Output the [x, y] coordinate of the center of the cell containing the given text.  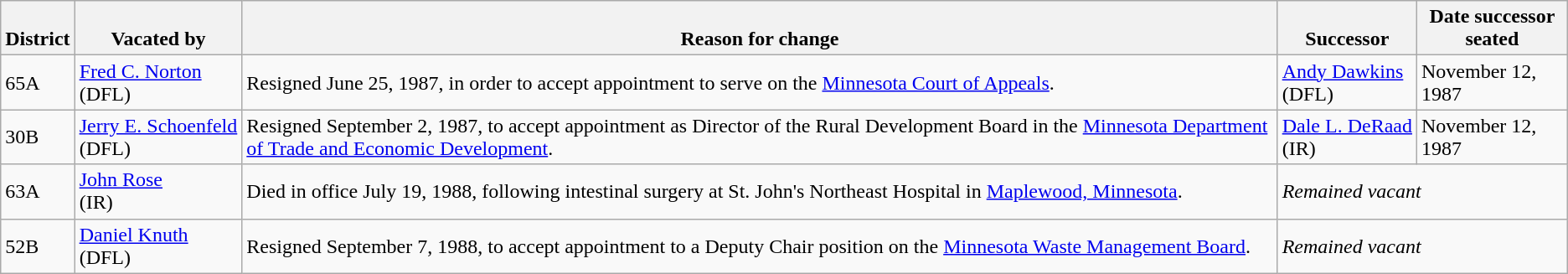
Date successorseated [1492, 28]
Fred C. Norton(DFL) [158, 82]
Jerry E. Schoenfeld(DFL) [158, 137]
65A [38, 82]
Resigned June 25, 1987, in order to accept appointment to serve on the Minnesota Court of Appeals. [760, 82]
Andy Dawkins(DFL) [1347, 82]
30B [38, 137]
63A [38, 191]
Dale L. DeRaad(IR) [1347, 137]
Died in office July 19, 1988, following intestinal surgery at St. John's Northeast Hospital in Maplewood, Minnesota. [760, 191]
Successor [1347, 28]
District [38, 28]
John Rose(IR) [158, 191]
Reason for change [760, 28]
52B [38, 246]
Vacated by [158, 28]
Daniel Knuth(DFL) [158, 246]
Resigned September 7, 1988, to accept appointment to a Deputy Chair position on the Minnesota Waste Management Board. [760, 246]
